Locate the cell with the specified text and output its (x, y) center coordinate. 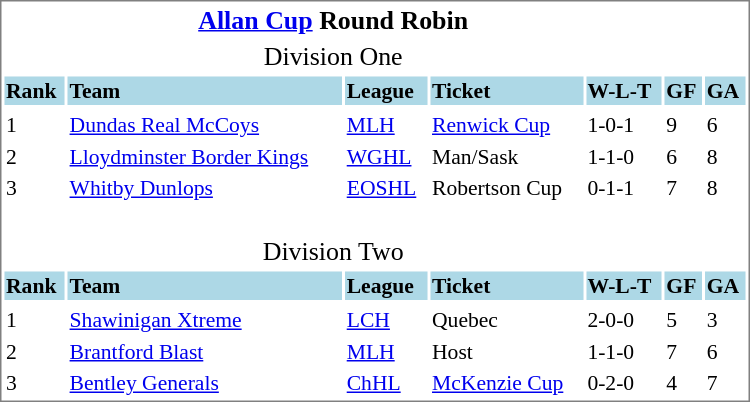
LCH (386, 320)
EOSHL (386, 188)
Robertson Cup (507, 188)
2-0-0 (624, 320)
Bentley Generals (205, 383)
Division Two (332, 238)
Division One (332, 56)
ChHL (386, 383)
9 (684, 125)
0-2-0 (624, 383)
Man/Sask (507, 156)
5 (684, 320)
Renwick Cup (507, 125)
Lloydminster Border Kings (205, 156)
Dundas Real McCoys (205, 125)
Shawinigan Xtreme (205, 320)
1-0-1 (624, 125)
0-1-1 (624, 188)
Host (507, 352)
Whitby Dunlops (205, 188)
Quebec (507, 320)
Allan Cup Round Robin (332, 20)
McKenzie Cup (507, 383)
4 (684, 383)
Brantford Blast (205, 352)
WGHL (386, 156)
